Determine the [X, Y] coordinate at the center of the cell enclosing the given text.  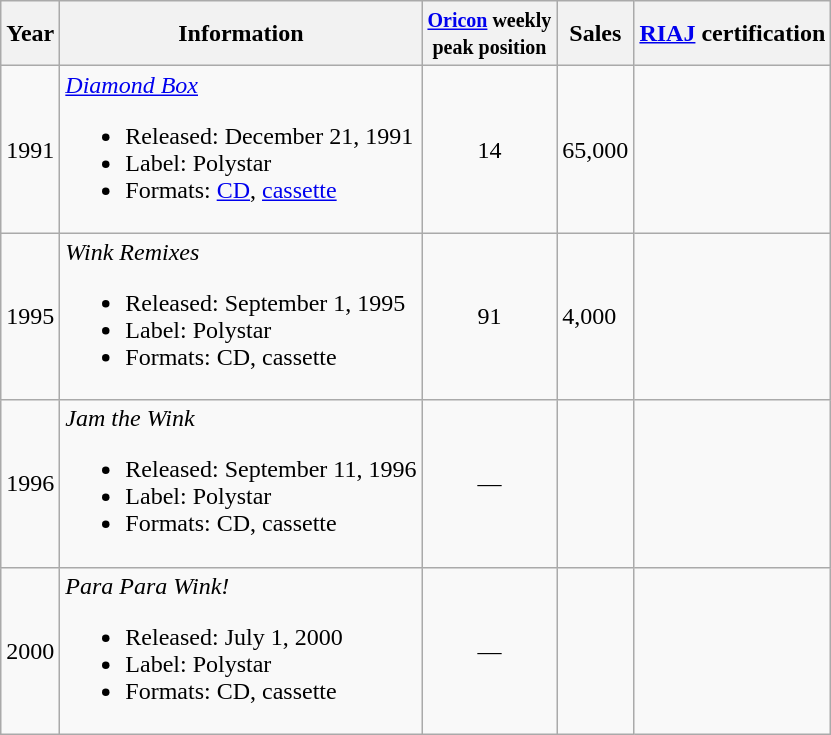
RIAJ certification [732, 34]
Sales [596, 34]
1991 [30, 150]
91 [490, 316]
1996 [30, 484]
Year [30, 34]
Para Para Wink!Released: July 1, 2000Label: PolystarFormats: CD, cassette [241, 650]
14 [490, 150]
Diamond BoxReleased: December 21, 1991Label: PolystarFormats: CD, cassette [241, 150]
Information [241, 34]
1995 [30, 316]
Oricon weeklypeak position [490, 34]
2000 [30, 650]
Wink RemixesReleased: September 1, 1995Label: PolystarFormats: CD, cassette [241, 316]
4,000 [596, 316]
Jam the WinkReleased: September 11, 1996Label: PolystarFormats: CD, cassette [241, 484]
65,000 [596, 150]
